Provide the (X, Y) coordinate of the cell's center where the given text is located.  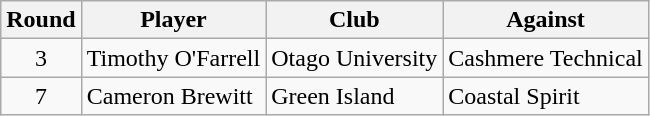
Otago University (354, 58)
Round (41, 20)
Green Island (354, 96)
3 (41, 58)
Timothy O'Farrell (174, 58)
Player (174, 20)
Cashmere Technical (546, 58)
Cameron Brewitt (174, 96)
Club (354, 20)
Coastal Spirit (546, 96)
Against (546, 20)
7 (41, 96)
